For the text-containing cell, return its midpoint in (x, y) coordinate format. 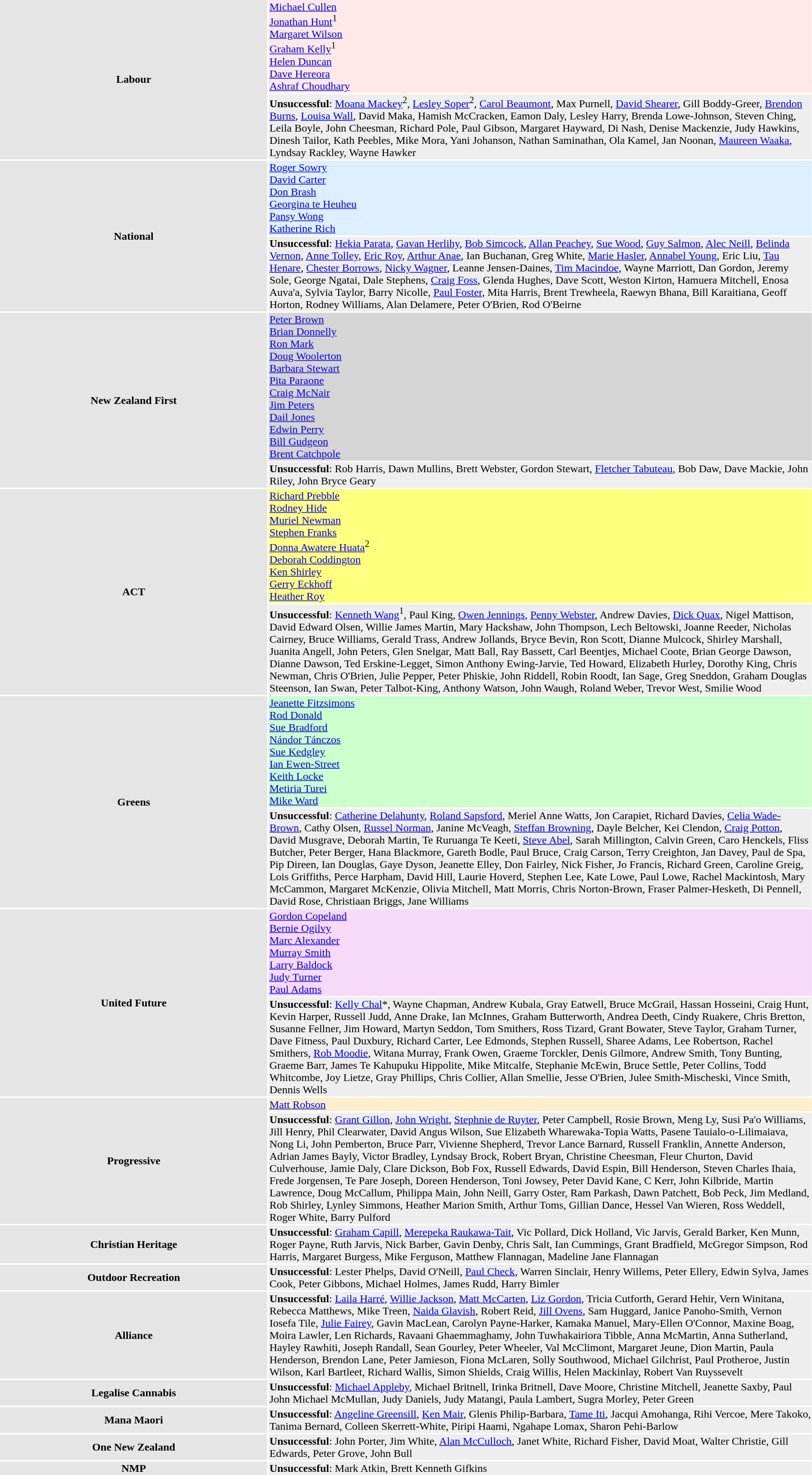
Michael CullenJonathan Hunt1Margaret WilsonGraham Kelly1Helen DuncanDave HereoraAshraf Choudhary (540, 46)
Mana Maori (134, 1419)
NMP (134, 1468)
Progressive (134, 1161)
ACT (134, 592)
Greens (134, 802)
United Future (134, 1002)
Unsuccessful: Rob Harris, Dawn Mullins, Brett Webster, Gordon Stewart, Fletcher Tabuteau, Bob Daw, Dave Mackie, John Riley, John Bryce Geary (540, 475)
Peter BrownBrian DonnellyRon MarkDoug WoolertonBarbara StewartPita ParaoneCraig McNairJim PetersDail JonesEdwin PerryBill GudgeonBrent Catchpole (540, 386)
Jeanette FitzsimonsRod DonaldSue BradfordNándor TánczosSue KedgleyIan Ewen-StreetKeith LockeMetiria TureiMike Ward (540, 751)
Unsuccessful: Mark Atkin, Brett Kenneth Gifkins (540, 1468)
Legalise Cannabis (134, 1392)
Richard PrebbleRodney HideMuriel NewmanStephen FranksDonna Awatere Huata2Deborah CoddingtonKen ShirleyGerry EckhoffHeather Roy (540, 546)
Gordon CopelandBernie OgilvyMarc AlexanderMurray SmithLarry BaldockJudy TurnerPaul Adams (540, 952)
Labour (134, 80)
New Zealand First (134, 400)
Matt Robson (540, 1104)
Christian Heritage (134, 1244)
Roger SowryDavid CarterDon BrashGeorgina te HeuheuPansy WongKatherine Rich (540, 198)
Unsuccessful: John Porter, Jim White, Alan McCulloch, Janet White, Richard Fisher, David Moat, Walter Christie, Gill Edwards, Peter Grove, John Bull (540, 1447)
One New Zealand (134, 1447)
National (134, 236)
Alliance (134, 1335)
Outdoor Recreation (134, 1277)
